From the cell containing the given text, extract its center point as [x, y] coordinate. 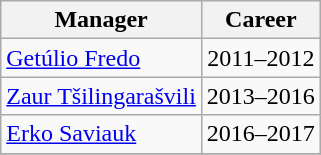
2011–2012 [260, 58]
Zaur Tšilingarašvili [102, 96]
Getúlio Fredo [102, 58]
Career [260, 20]
Erko Saviauk [102, 134]
2016–2017 [260, 134]
Manager [102, 20]
2013–2016 [260, 96]
